From the cell containing the given text, extract its center point as (x, y) coordinate. 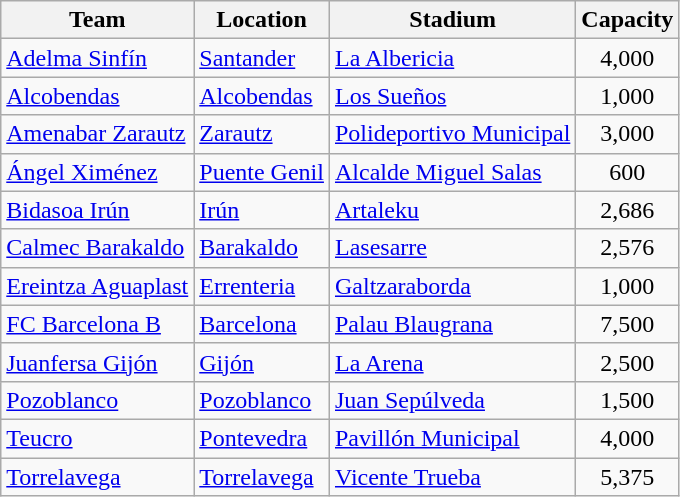
Barcelona (262, 324)
Ereintza Aguaplast (98, 286)
Lasesarre (452, 248)
Juanfersa Gijón (98, 362)
La Arena (452, 362)
1,500 (628, 400)
Pontevedra (262, 438)
Teucro (98, 438)
Artaleku (452, 210)
Pavillón Municipal (452, 438)
Amenabar Zarautz (98, 134)
Ángel Ximénez (98, 172)
Santander (262, 58)
2,576 (628, 248)
Juan Sepúlveda (452, 400)
Alcalde Miguel Salas (452, 172)
Galtzaraborda (452, 286)
7,500 (628, 324)
Team (98, 20)
2,500 (628, 362)
Errenteria (262, 286)
Zarautz (262, 134)
Polideportivo Municipal (452, 134)
Gijón (262, 362)
Bidasoa Irún (98, 210)
Puente Genil (262, 172)
Capacity (628, 20)
2,686 (628, 210)
Vicente Trueba (452, 477)
La Albericia (452, 58)
Palau Blaugrana (452, 324)
5,375 (628, 477)
Location (262, 20)
600 (628, 172)
Stadium (452, 20)
Adelma Sinfín (98, 58)
FC Barcelona B (98, 324)
3,000 (628, 134)
Calmec Barakaldo (98, 248)
Los Sueños (452, 96)
Irún (262, 210)
Barakaldo (262, 248)
